Output the [X, Y] coordinate of the center of the cell containing the given text.  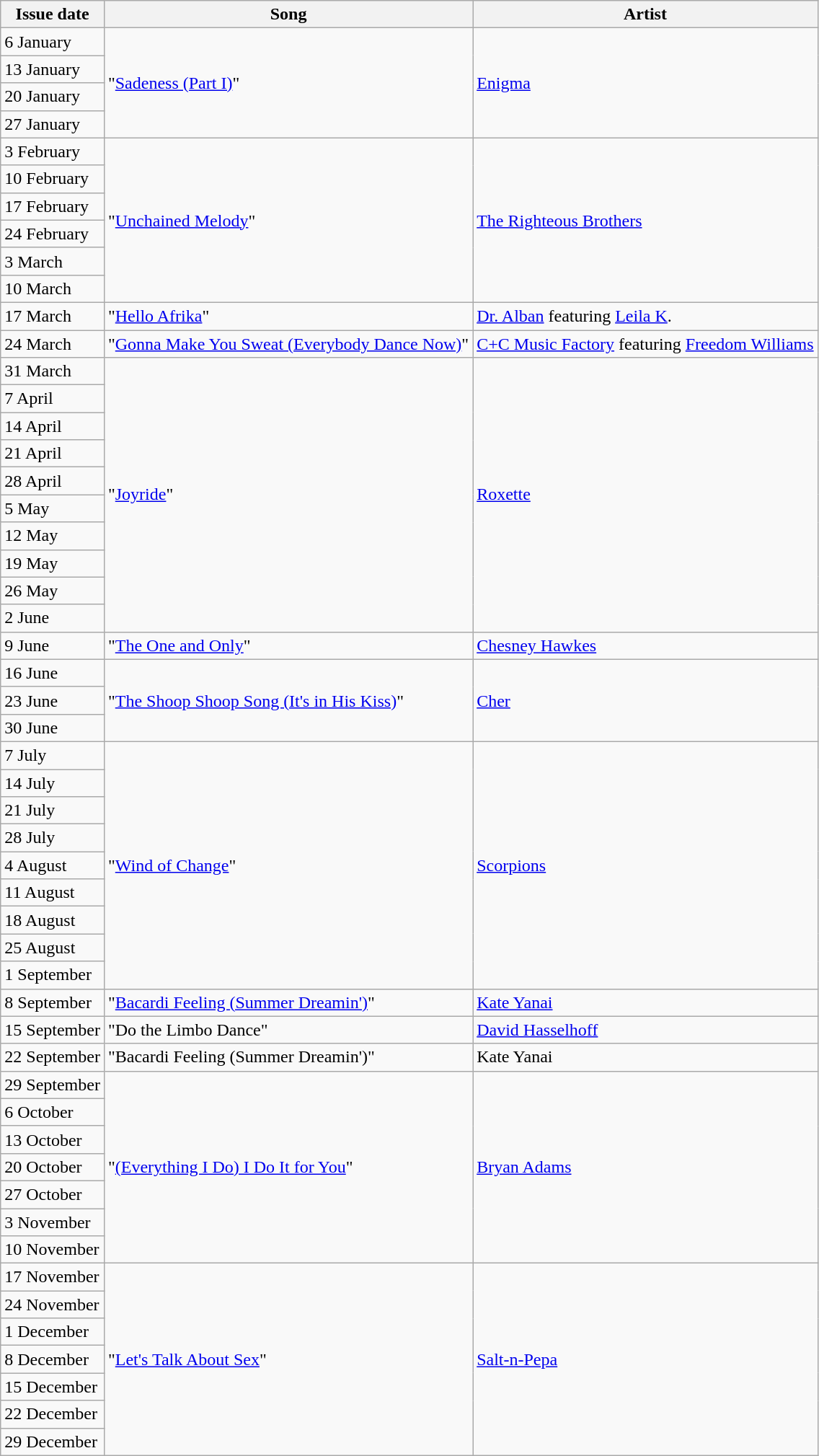
29 September [53, 1085]
27 January [53, 124]
Song [288, 14]
"Do the Limbo Dance" [288, 1030]
14 July [53, 782]
21 April [53, 454]
David Hasselhoff [645, 1030]
14 April [53, 426]
10 March [53, 288]
17 March [53, 316]
"Sadeness (Part I)" [288, 83]
3 November [53, 1222]
28 April [53, 481]
Artist [645, 14]
Enigma [645, 83]
30 June [53, 728]
16 June [53, 673]
1 December [53, 1332]
5 May [53, 508]
15 September [53, 1030]
20 January [53, 97]
7 July [53, 755]
11 August [53, 893]
6 January [53, 42]
"(Everything I Do) I Do It for You" [288, 1167]
24 November [53, 1305]
3 March [53, 261]
"The One and Only" [288, 645]
8 September [53, 1002]
Cher [645, 700]
24 March [53, 344]
8 December [53, 1359]
"The Shoop Shoop Song (It's in His Kiss)" [288, 700]
22 September [53, 1057]
"Wind of Change" [288, 865]
17 November [53, 1277]
2 June [53, 618]
Scorpions [645, 865]
10 November [53, 1250]
13 October [53, 1139]
15 December [53, 1387]
3 February [53, 151]
18 August [53, 920]
1 September [53, 975]
Roxette [645, 495]
26 May [53, 591]
12 May [53, 536]
17 February [53, 206]
22 December [53, 1414]
6 October [53, 1112]
C+C Music Factory featuring Freedom Williams [645, 344]
Dr. Alban featuring Leila K. [645, 316]
"Hello Afrika" [288, 316]
23 June [53, 700]
9 June [53, 645]
"Unchained Melody" [288, 220]
Salt-n-Pepa [645, 1359]
25 August [53, 948]
"Gonna Make You Sweat (Everybody Dance Now)" [288, 344]
21 July [53, 811]
19 May [53, 563]
"Joyride" [288, 495]
Bryan Adams [645, 1167]
The Righteous Brothers [645, 220]
29 December [53, 1442]
Issue date [53, 14]
10 February [53, 179]
Chesney Hawkes [645, 645]
13 January [53, 69]
31 March [53, 371]
27 October [53, 1194]
20 October [53, 1167]
28 July [53, 838]
7 April [53, 399]
4 August [53, 865]
24 February [53, 234]
"Let's Talk About Sex" [288, 1359]
